Detect which cell encompasses the target text, then output its [x, y] center coordinate. 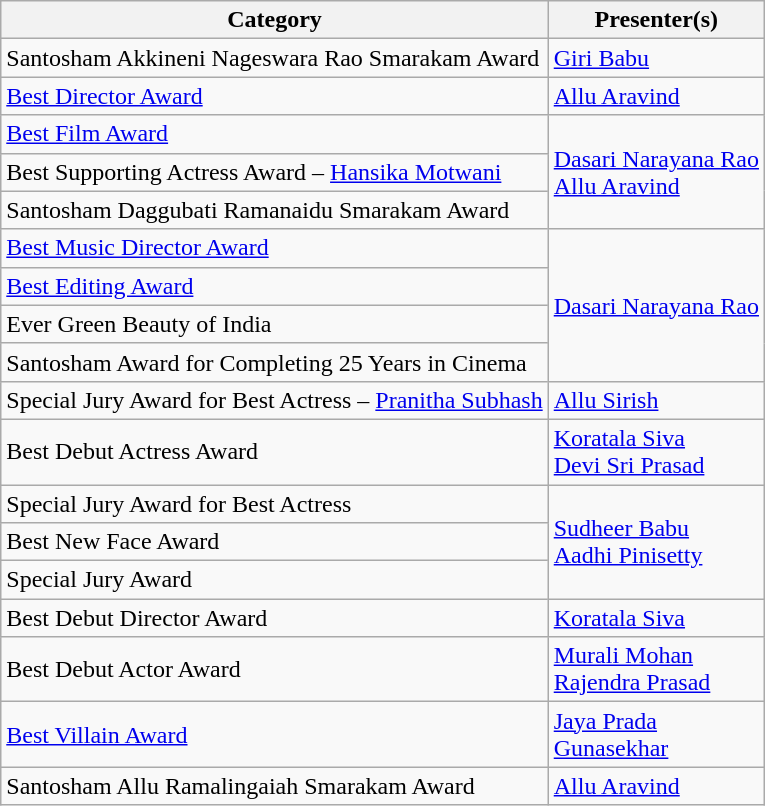
Presenter(s) [656, 20]
Best Film Award [274, 134]
Best Director Award [274, 96]
Special Jury Award [274, 580]
Ever Green Beauty of India [274, 324]
Best Villain Award [274, 734]
Category [274, 20]
Best Debut Actress Award [274, 452]
Dasari Narayana Rao [656, 305]
Best Debut Director Award [274, 618]
Best Debut Actor Award [274, 670]
Best New Face Award [274, 542]
Allu Sirish [656, 400]
Best Editing Award [274, 286]
Giri Babu [656, 58]
Koratala SivaDevi Sri Prasad [656, 452]
Special Jury Award for Best Actress [274, 503]
Santosham Award for Completing 25 Years in Cinema [274, 362]
Koratala Siva [656, 618]
Santosham Allu Ramalingaiah Smarakam Award [274, 786]
Best Music Director Award [274, 248]
Best Supporting Actress Award – Hansika Motwani [274, 172]
Sudheer BabuAadhi Pinisetty [656, 541]
Dasari Narayana RaoAllu Aravind [656, 172]
Santosham Daggubati Ramanaidu Smarakam Award [274, 210]
Jaya PradaGunasekhar [656, 734]
Murali MohanRajendra Prasad [656, 670]
Santosham Akkineni Nageswara Rao Smarakam Award [274, 58]
Special Jury Award for Best Actress – Pranitha Subhash [274, 400]
